For the text-containing cell, return its midpoint in (X, Y) coordinate format. 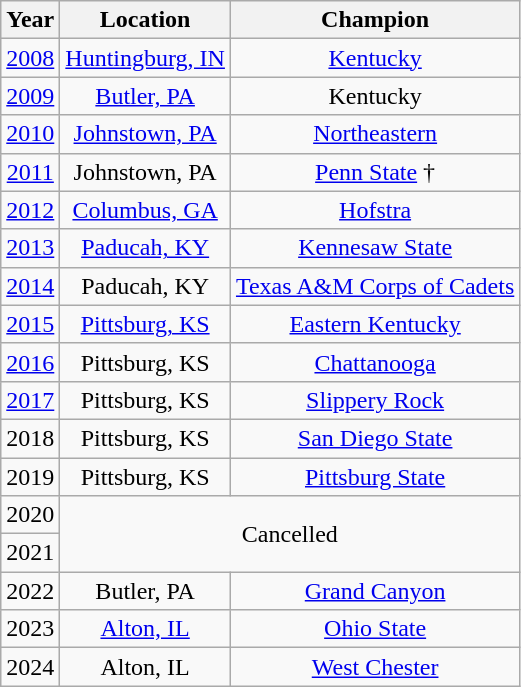
2010 (30, 134)
2021 (30, 553)
2017 (30, 400)
Champion (374, 20)
Slippery Rock (374, 400)
2011 (30, 172)
Pittsburg State (374, 477)
2024 (30, 667)
Eastern Kentucky (374, 324)
2023 (30, 629)
Penn State † (374, 172)
Texas A&M Corps of Cadets (374, 286)
San Diego State (374, 438)
2015 (30, 324)
2018 (30, 438)
2016 (30, 362)
Cancelled (290, 534)
Ohio State (374, 629)
Chattanooga (374, 362)
2020 (30, 515)
West Chester (374, 667)
Northeastern (374, 134)
Kennesaw State (374, 248)
Columbus, GA (146, 210)
2009 (30, 96)
Hofstra (374, 210)
2008 (30, 58)
2019 (30, 477)
Location (146, 20)
2012 (30, 210)
2014 (30, 286)
Huntingburg, IN (146, 58)
2013 (30, 248)
Grand Canyon (374, 591)
2022 (30, 591)
Year (30, 20)
